Locate the cell with the specified text and output its (X, Y) center coordinate. 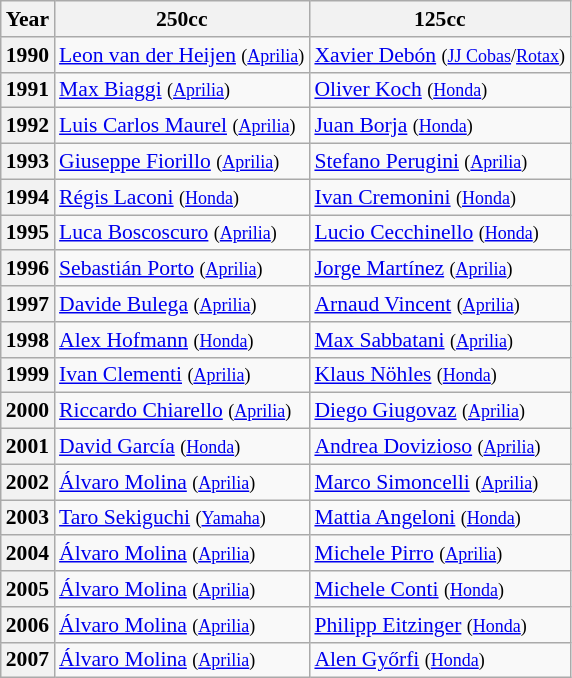
125cc (440, 19)
Oliver Koch (Honda) (440, 90)
Ivan Clementi (Aprilia) (182, 375)
Xavier Debón (JJ Cobas/Rotax) (440, 55)
2007 (28, 660)
Luis Carlos Maurel (Aprilia) (182, 126)
Max Sabbatani (Aprilia) (440, 340)
1991 (28, 90)
Max Biaggi (Aprilia) (182, 90)
Arnaud Vincent (Aprilia) (440, 304)
Sebastián Porto (Aprilia) (182, 269)
Ivan Cremonini (Honda) (440, 197)
2006 (28, 625)
Michele Conti (Honda) (440, 589)
1990 (28, 55)
Klaus Nöhles (Honda) (440, 375)
1996 (28, 269)
Year (28, 19)
Luca Boscoscuro (Aprilia) (182, 233)
Riccardo Chiarello (Aprilia) (182, 411)
Davide Bulega (Aprilia) (182, 304)
Régis Laconi (Honda) (182, 197)
1999 (28, 375)
Jorge Martínez (Aprilia) (440, 269)
Diego Giugovaz (Aprilia) (440, 411)
Alen Győrfi (Honda) (440, 660)
2004 (28, 554)
Leon van der Heijen (Aprilia) (182, 55)
Mattia Angeloni (Honda) (440, 518)
1993 (28, 162)
1998 (28, 340)
Alex Hofmann (Honda) (182, 340)
1997 (28, 304)
1992 (28, 126)
2002 (28, 482)
Andrea Dovizioso (Aprilia) (440, 447)
Juan Borja (Honda) (440, 126)
250cc (182, 19)
2001 (28, 447)
Giuseppe Fiorillo (Aprilia) (182, 162)
2005 (28, 589)
2000 (28, 411)
Michele Pirro (Aprilia) (440, 554)
1995 (28, 233)
Marco Simoncelli (Aprilia) (440, 482)
Stefano Perugini (Aprilia) (440, 162)
Taro Sekiguchi (Yamaha) (182, 518)
Philipp Eitzinger (Honda) (440, 625)
Lucio Cecchinello (Honda) (440, 233)
David García (Honda) (182, 447)
2003 (28, 518)
1994 (28, 197)
